Pinpoint the cell where the given text exists, returning its [X, Y] midpoint coordinate. 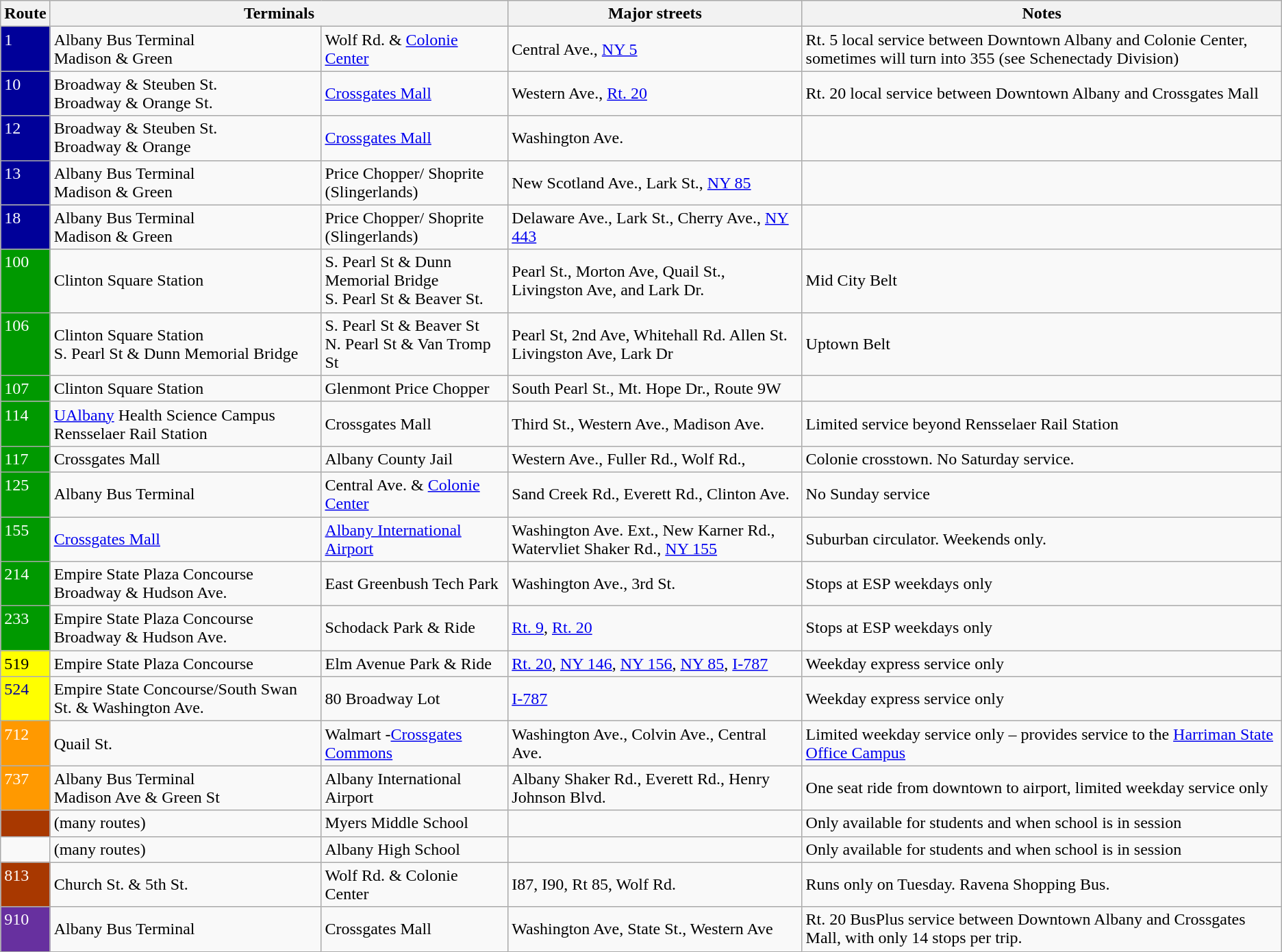
18 [25, 227]
233 [25, 629]
I87, I90, Rt 85, Wolf Rd. [655, 885]
Washington Ave. [655, 138]
South Pearl St., Mt. Hope Dr., Route 9W [655, 388]
1 [25, 49]
Central Ave. & Colonie Center [415, 494]
Washington Ave. Ext., New Karner Rd., Watervliet Shaker Rd., NY 155 [655, 538]
Glenmont Price Chopper [415, 388]
Myers Middle School [415, 823]
Third St., Western Ave., Madison Ave. [655, 423]
Broadway & Steuben St.Broadway & Orange [186, 138]
Pearl St, 2nd Ave, Whitehall Rd. Allen St. Livingston Ave, Lark Dr [655, 344]
Limited weekday service only – provides service to the Harriman State Office Campus [1042, 744]
712 [25, 744]
524 [25, 699]
155 [25, 538]
East Greenbush Tech Park [415, 584]
737 [25, 788]
Walmart -Crossgates Commons [415, 744]
Albany County Jail [415, 459]
125 [25, 494]
Route [25, 14]
I-787 [655, 699]
Mid City Belt [1042, 281]
Rt. 5 local service between Downtown Albany and Colonie Center, sometimes will turn into 355 (see Schenectady Division) [1042, 49]
No Sunday service [1042, 494]
Limited service beyond Rensselaer Rail Station [1042, 423]
Schodack Park & Ride [415, 629]
S. Pearl St & Dunn Memorial BridgeS. Pearl St & Beaver St. [415, 281]
10 [25, 93]
107 [25, 388]
Washington Ave, State St., Western Ave [655, 929]
Broadway & Steuben St.Broadway & Orange St. [186, 93]
Rt. 20 local service between Downtown Albany and Crossgates Mall [1042, 93]
Western Ave., Fuller Rd., Wolf Rd., [655, 459]
Major streets [655, 14]
Suburban circulator. Weekends only. [1042, 538]
Clinton Square StationS. Pearl St & Dunn Memorial Bridge [186, 344]
Sand Creek Rd., Everett Rd., Clinton Ave. [655, 494]
Albany Shaker Rd., Everett Rd., Henry Johnson Blvd. [655, 788]
519 [25, 664]
12 [25, 138]
Empire State Plaza Concourse [186, 664]
S. Pearl St & Beaver StN. Pearl St & Van Tromp St [415, 344]
Albany Bus TerminalMadison Ave & Green St [186, 788]
214 [25, 584]
Rt. 20 BusPlus service between Downtown Albany and Crossgates Mall, with only 14 stops per trip. [1042, 929]
910 [25, 929]
13 [25, 182]
Western Ave., Rt. 20 [655, 93]
813 [25, 885]
Pearl St., Morton Ave, Quail St., Livingston Ave, and Lark Dr. [655, 281]
Elm Avenue Park & Ride [415, 664]
One seat ride from downtown to airport, limited weekday service only [1042, 788]
Albany High School [415, 849]
Rt. 20, NY 146, NY 156, NY 85, I-787 [655, 664]
Empire State Concourse/South Swan St. & Washington Ave. [186, 699]
Church St. & 5th St. [186, 885]
117 [25, 459]
Central Ave., NY 5 [655, 49]
New Scotland Ave., Lark St., NY 85 [655, 182]
114 [25, 423]
100 [25, 281]
Notes [1042, 14]
106 [25, 344]
Runs only on Tuesday. Ravena Shopping Bus. [1042, 885]
UAlbany Health Science CampusRensselaer Rail Station [186, 423]
Delaware Ave., Lark St., Cherry Ave., NY 443 [655, 227]
Washington Ave., Colvin Ave., Central Ave. [655, 744]
80 Broadway Lot [415, 699]
Washington Ave., 3rd St. [655, 584]
Terminals [279, 14]
Uptown Belt [1042, 344]
Colonie crosstown. No Saturday service. [1042, 459]
Quail St. [186, 744]
Rt. 9, Rt. 20 [655, 629]
